Return [X, Y] of the center of cell containing provided text 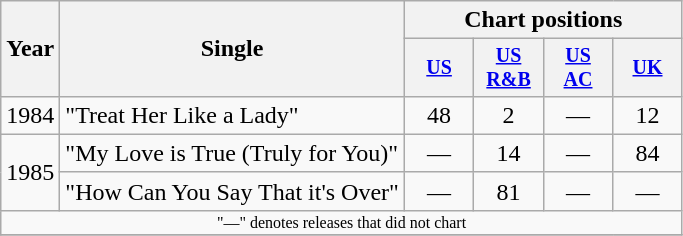
"How Can You Say That it's Over" [232, 191]
1984 [30, 115]
2 [508, 115]
81 [508, 191]
"—" denotes releases that did not chart [342, 222]
"Treat Her Like a Lady" [232, 115]
14 [508, 153]
1985 [30, 172]
US [438, 68]
12 [648, 115]
UK [648, 68]
USR&B [508, 68]
USAC [578, 68]
Year [30, 49]
"My Love is True (Truly for You)" [232, 153]
84 [648, 153]
48 [438, 115]
Chart positions [543, 20]
Single [232, 49]
